Capture the cell that displays the provided text and extract its (x, y) central coordinate. 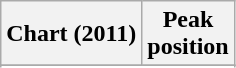
Chart (2011) (72, 34)
Peakposition (188, 34)
